Extract the (X, Y) coordinate from the center of the cell holding the provided text.  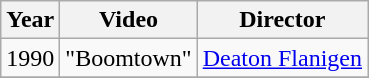
Deaton Flanigen (282, 58)
1990 (30, 58)
Video (128, 20)
"Boomtown" (128, 58)
Director (282, 20)
Year (30, 20)
